Return the (X, Y) coordinate for the center point of the cell that contains the specified text.  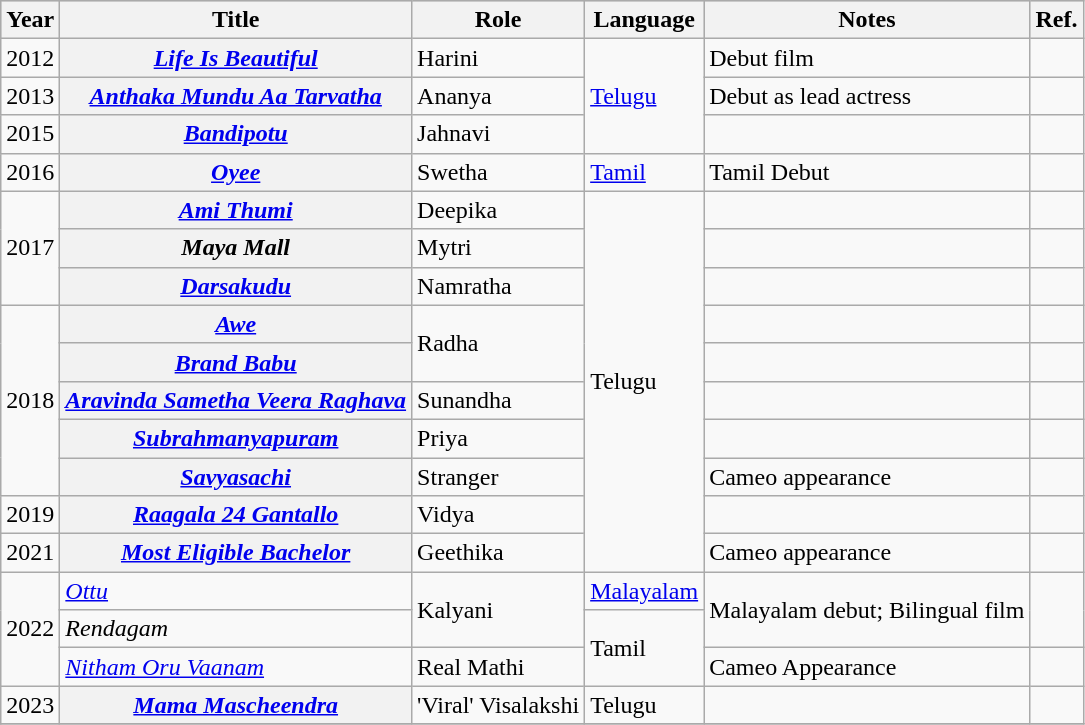
'Viral' Visalakshi (498, 705)
2022 (30, 629)
Nitham Oru Vaanam (236, 667)
2018 (30, 400)
Mama Mascheendra (236, 705)
Kalyani (498, 610)
Jahnavi (498, 134)
2019 (30, 515)
2021 (30, 553)
Geethika (498, 553)
Ami Thumi (236, 210)
2015 (30, 134)
Year (30, 20)
Most Eligible Bachelor (236, 553)
Role (498, 20)
Savyasachi (236, 477)
Anthaka Mundu Aa Tarvatha (236, 96)
Priya (498, 438)
Tamil Debut (867, 172)
Swetha (498, 172)
Ottu (236, 591)
Sunandha (498, 400)
Debut as lead actress (867, 96)
Bandipotu (236, 134)
Deepika (498, 210)
2023 (30, 705)
Radha (498, 343)
Language (644, 20)
Debut film (867, 58)
Mytri (498, 248)
Vidya (498, 515)
Malayalam debut; Bilingual film (867, 610)
Ref. (1056, 20)
2013 (30, 96)
Subrahmanyapuram (236, 438)
Cameo Appearance (867, 667)
Title (236, 20)
2012 (30, 58)
Darsakudu (236, 286)
Malayalam (644, 591)
Stranger (498, 477)
Harini (498, 58)
Rendagam (236, 629)
Oyee (236, 172)
Real Mathi (498, 667)
Life Is Beautiful (236, 58)
2016 (30, 172)
2017 (30, 248)
Raagala 24 Gantallo (236, 515)
Ananya (498, 96)
Awe (236, 324)
Brand Babu (236, 362)
Maya Mall (236, 248)
Namratha (498, 286)
Notes (867, 20)
Aravinda Sametha Veera Raghava (236, 400)
